Pinpoint the cell where the given text exists, returning its [x, y] midpoint coordinate. 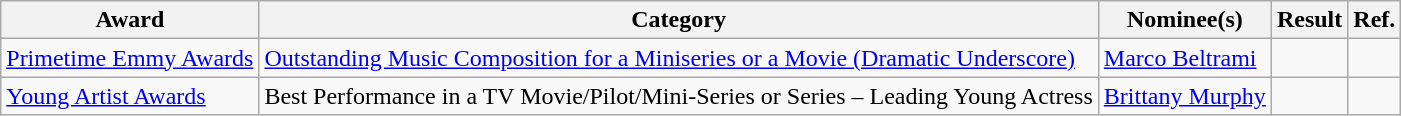
Award [130, 20]
Marco Beltrami [1184, 58]
Result [1309, 20]
Nominee(s) [1184, 20]
Ref. [1374, 20]
Best Performance in a TV Movie/Pilot/Mini-Series or Series – Leading Young Actress [678, 96]
Young Artist Awards [130, 96]
Primetime Emmy Awards [130, 58]
Outstanding Music Composition for a Miniseries or a Movie (Dramatic Underscore) [678, 58]
Category [678, 20]
Brittany Murphy [1184, 96]
